For the text-containing cell, return its midpoint in [x, y] coordinate format. 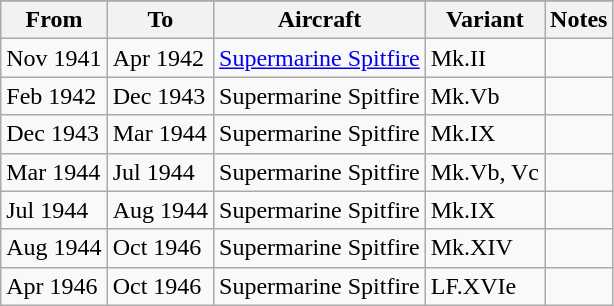
Mk.Vb [484, 96]
Mk.Vb, Vc [484, 172]
Nov 1941 [54, 58]
To [160, 20]
From [54, 20]
Apr 1942 [160, 58]
Feb 1942 [54, 96]
Mk.II [484, 58]
LF.XVIe [484, 286]
Notes [579, 20]
Apr 1946 [54, 286]
Mk.XIV [484, 248]
Variant [484, 20]
Aircraft [320, 20]
